From the cell containing the given text, extract its center point as [X, Y] coordinate. 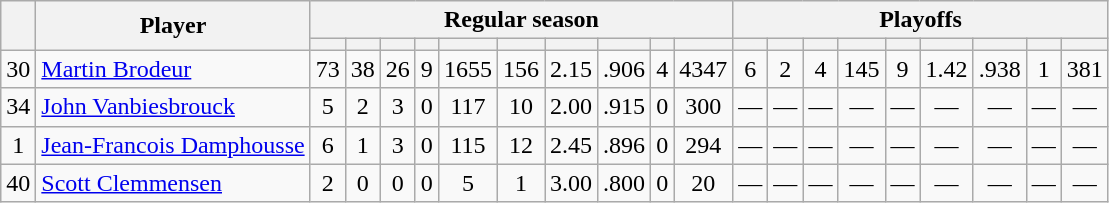
20 [704, 183]
145 [862, 69]
38 [362, 69]
2.15 [572, 69]
1.42 [946, 69]
.906 [624, 69]
Regular season [522, 20]
73 [328, 69]
.896 [624, 145]
156 [520, 69]
10 [520, 107]
12 [520, 145]
.938 [1000, 69]
.800 [624, 183]
Martin Brodeur [173, 69]
2.00 [572, 107]
26 [398, 69]
381 [1084, 69]
Player [173, 26]
4347 [704, 69]
Scott Clemmensen [173, 183]
40 [18, 183]
300 [704, 107]
John Vanbiesbrouck [173, 107]
30 [18, 69]
Jean-Francois Damphousse [173, 145]
2.45 [572, 145]
294 [704, 145]
1655 [468, 69]
3.00 [572, 183]
Playoffs [921, 20]
117 [468, 107]
115 [468, 145]
34 [18, 107]
.915 [624, 107]
